Return the (x, y) coordinate for the center point of the cell that contains the specified text.  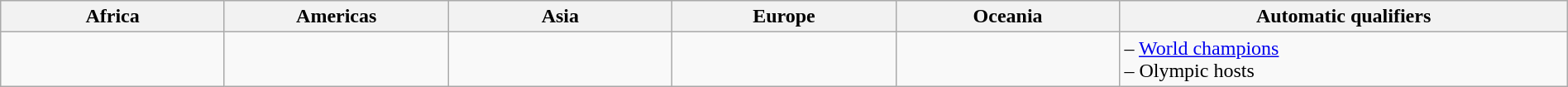
Asia (561, 17)
– World champions – Olympic hosts (1343, 60)
Automatic qualifiers (1343, 17)
Americas (336, 17)
Europe (784, 17)
Oceania (1007, 17)
Africa (112, 17)
